Provide the [x, y] coordinate of the cell's center where the given text is located.  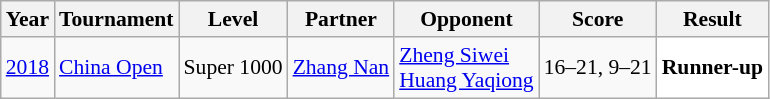
Partner [342, 19]
Year [28, 19]
2018 [28, 68]
China Open [116, 68]
Zheng Siwei Huang Yaqiong [466, 68]
16–21, 9–21 [598, 68]
Tournament [116, 19]
Opponent [466, 19]
Zhang Nan [342, 68]
Super 1000 [234, 68]
Score [598, 19]
Runner-up [712, 68]
Result [712, 19]
Level [234, 19]
